Detect which cell encompasses the target text, then output its (X, Y) center coordinate. 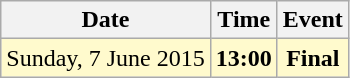
13:00 (244, 58)
Sunday, 7 June 2015 (106, 58)
Final (312, 58)
Date (106, 20)
Time (244, 20)
Event (312, 20)
